Search for the cell housing the specified text and yield its [x, y] center coordinate. 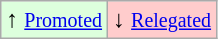
↑ Promoted [54, 20]
↓ Relegated [162, 20]
